Scan for the cell matching the given text and deliver its [x, y] coordinate at center. 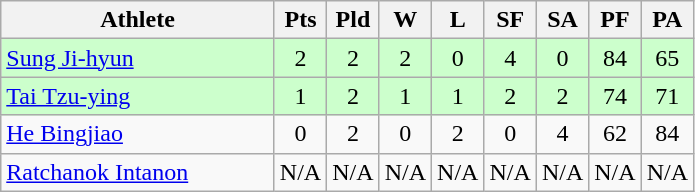
65 [667, 58]
74 [615, 96]
L [458, 20]
W [405, 20]
PF [615, 20]
SA [562, 20]
He Bingjiao [138, 134]
Pld [353, 20]
PA [667, 20]
Athlete [138, 20]
Tai Tzu-ying [138, 96]
71 [667, 96]
Ratchanok Intanon [138, 172]
SF [510, 20]
Pts [300, 20]
Sung Ji-hyun [138, 58]
62 [615, 134]
